Output the [X, Y] coordinate of the center of the cell containing the given text.  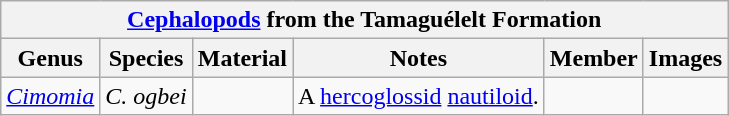
Cimomia [50, 96]
C. ogbei [146, 96]
Member [594, 58]
A hercoglossid nautiloid. [419, 96]
Images [685, 58]
Species [146, 58]
Genus [50, 58]
Cephalopods from the Tamaguélelt Formation [364, 20]
Material [242, 58]
Notes [419, 58]
